Extract the [X, Y] coordinate from the center of the cell holding the provided text.  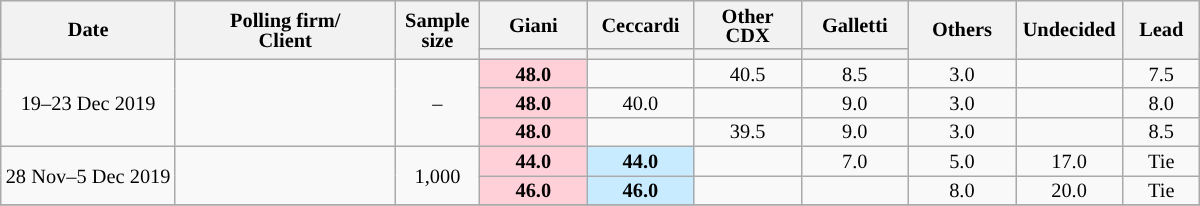
1,000 [438, 175]
Other CDX [748, 24]
40.5 [748, 74]
Date [88, 29]
40.0 [640, 102]
20.0 [1070, 190]
19–23 Dec 2019 [88, 102]
Undecided [1070, 29]
Polling firm/Client [285, 29]
28 Nov–5 Dec 2019 [88, 175]
Giani [534, 24]
Galletti [854, 24]
Lead [1162, 29]
39.5 [748, 132]
Sample size [438, 29]
7.0 [854, 160]
Ceccardi [640, 24]
17.0 [1070, 160]
7.5 [1162, 74]
Others [962, 29]
– [438, 102]
5.0 [962, 160]
